Return (X, Y) of the center of cell containing provided text 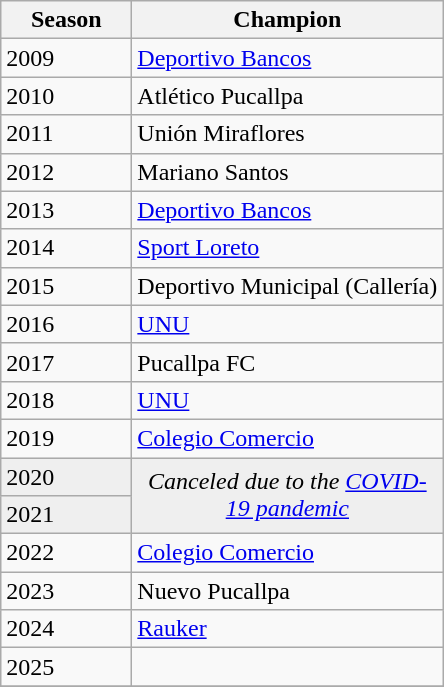
2015 (66, 286)
Unión Miraflores (288, 134)
Sport Loreto (288, 248)
2023 (66, 591)
Nuevo Pucallpa (288, 591)
2009 (66, 58)
2011 (66, 134)
Mariano Santos (288, 172)
Pucallpa FC (288, 362)
2017 (66, 362)
2012 (66, 172)
2021 (66, 515)
Season (66, 20)
2024 (66, 629)
2018 (66, 400)
2019 (66, 438)
Canceled due to the COVID-19 pandemic (288, 496)
2014 (66, 248)
2013 (66, 210)
2022 (66, 553)
Champion (288, 20)
2010 (66, 96)
Atlético Pucallpa (288, 96)
Deportivo Municipal (Callería) (288, 286)
2020 (66, 477)
2016 (66, 324)
Rauker (288, 629)
2025 (66, 667)
